For the text-containing cell, return its midpoint in (x, y) coordinate format. 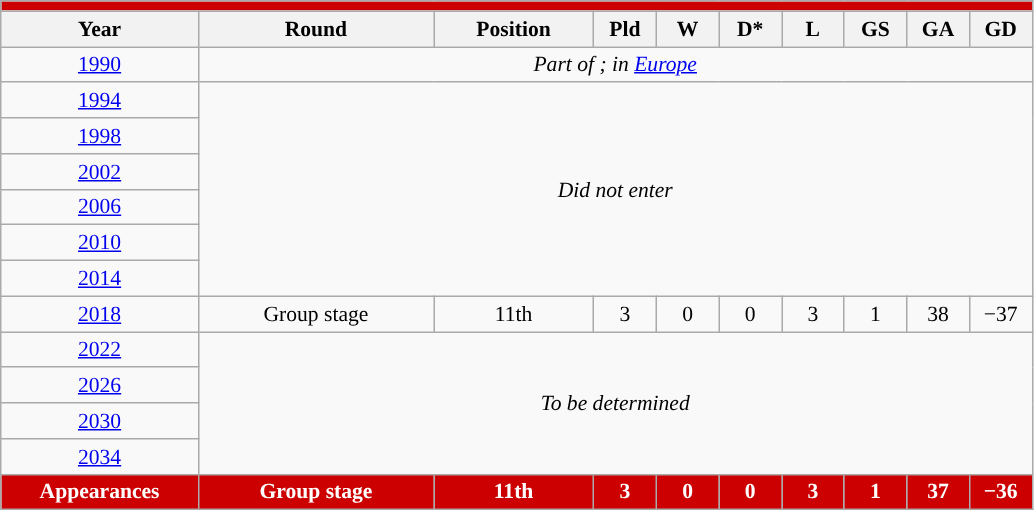
−37 (1000, 314)
2014 (100, 279)
W (688, 29)
2034 (100, 457)
2006 (100, 207)
1998 (100, 136)
2030 (100, 421)
D* (750, 29)
Appearances (100, 492)
L (814, 29)
2002 (100, 172)
Round (316, 29)
1994 (100, 101)
2022 (100, 350)
To be determined (615, 403)
37 (938, 492)
GD (1000, 29)
1990 (100, 65)
−36 (1000, 492)
Did not enter (615, 190)
2026 (100, 386)
38 (938, 314)
GS (876, 29)
Position (514, 29)
2018 (100, 314)
Part of ; in Europe (615, 65)
GA (938, 29)
2010 (100, 243)
Pld (626, 29)
Year (100, 29)
